Detect which cell encompasses the target text, then output its (X, Y) center coordinate. 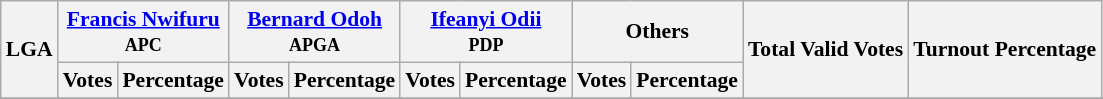
Total Valid Votes (826, 50)
Ifeanyi OdiiPDP (486, 32)
LGA (30, 50)
Francis NwifuruAPC (144, 32)
Turnout Percentage (1004, 50)
Bernard OdohAPGA (314, 32)
Others (658, 32)
